Return (x, y) of the center of cell containing provided text 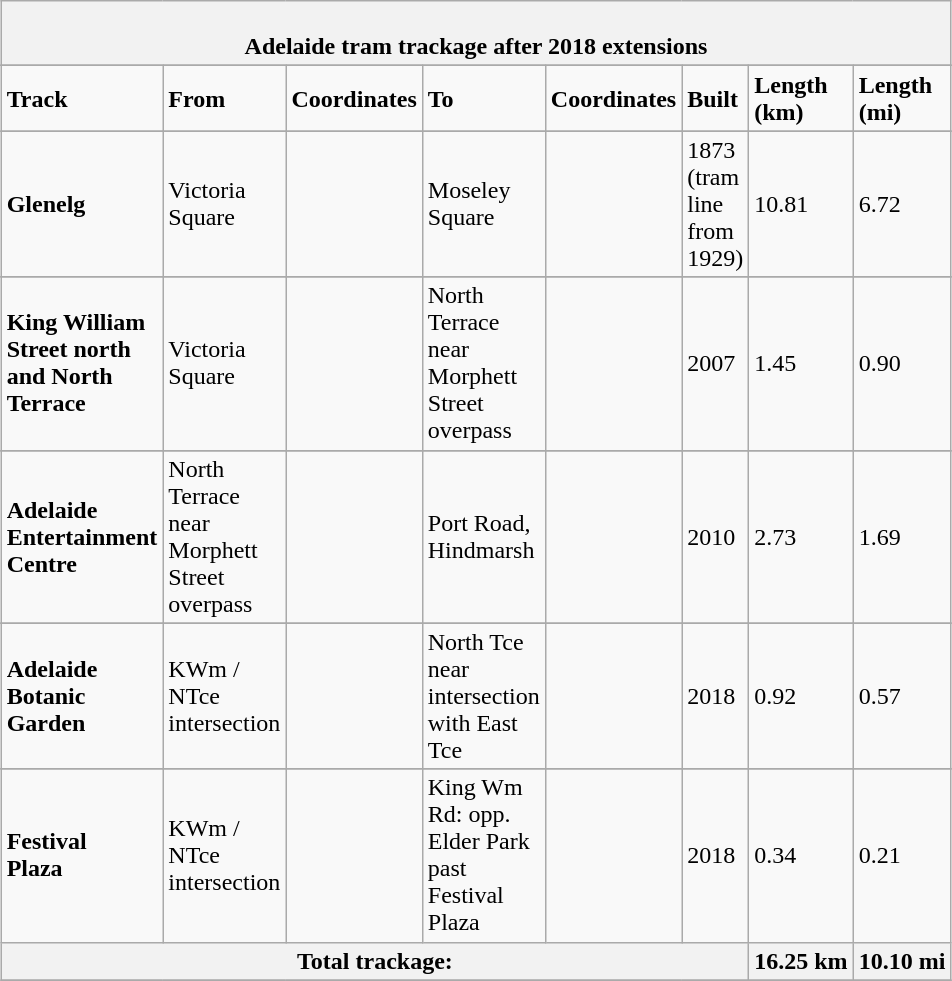
1.45 (801, 364)
0.57 (902, 696)
Built (716, 98)
King Wm Rd: opp. Elder Park past Festival Plaza (484, 856)
Adelaide tram trackage after 2018 extensions (476, 34)
Track (82, 98)
6.72 (902, 204)
2010 (716, 536)
1873(tram line from 1929) (716, 204)
Adelaide Entertainment Centre (82, 536)
AdelaideBotanicGarden (82, 696)
0.34 (801, 856)
10.81 (801, 204)
Port Road, Hindmarsh (484, 536)
Length (mi) (902, 98)
2.73 (801, 536)
16.25 km (801, 961)
King William Street northand North Terrace (82, 364)
0.90 (902, 364)
From (224, 98)
1.69 (902, 536)
Moseley Square (484, 204)
0.92 (801, 696)
0.21 (902, 856)
10.10 mi (902, 961)
North Tce near intersection with East Tce (484, 696)
To (484, 98)
Length (km) (801, 98)
Glenelg (82, 204)
2007 (716, 364)
FestivalPlaza (82, 856)
Total trackage: (375, 961)
